Output the [x, y] coordinate of the center of the cell containing the given text.  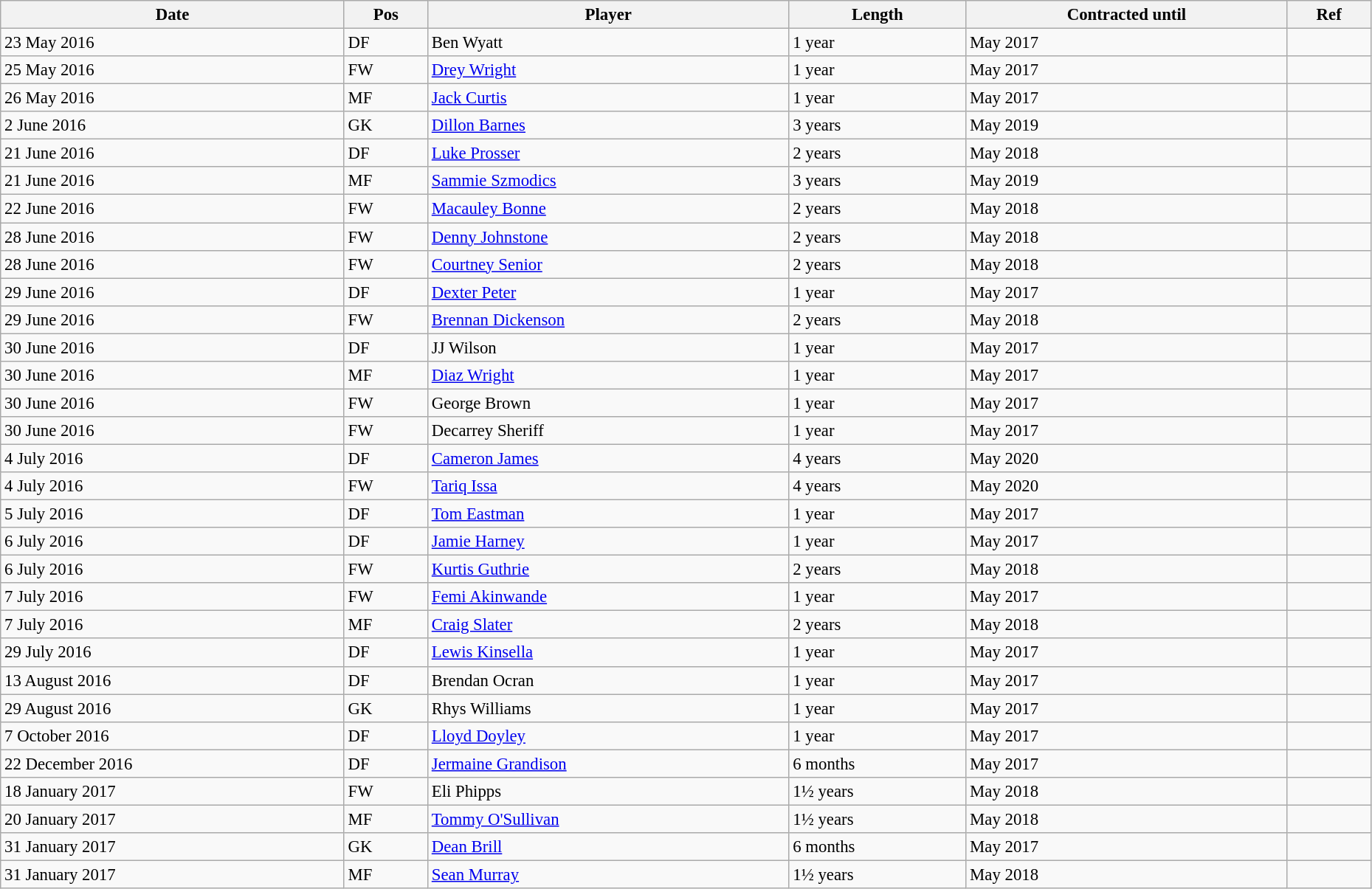
Jack Curtis [608, 98]
22 December 2016 [173, 764]
26 May 2016 [173, 98]
29 July 2016 [173, 653]
Dexter Peter [608, 292]
22 June 2016 [173, 209]
2 June 2016 [173, 125]
13 August 2016 [173, 680]
Denny Johnstone [608, 237]
7 October 2016 [173, 736]
Lewis Kinsella [608, 653]
Contracted until [1126, 15]
Tom Eastman [608, 514]
Jamie Harney [608, 542]
18 January 2017 [173, 792]
Eli Phipps [608, 792]
Sean Murray [608, 874]
Brennan Dickenson [608, 319]
Macauley Bonne [608, 209]
20 January 2017 [173, 819]
Tommy O'Sullivan [608, 819]
Courtney Senior [608, 264]
Player [608, 15]
Rhys Williams [608, 708]
Date [173, 15]
Kurtis Guthrie [608, 570]
Dillon Barnes [608, 125]
Lloyd Doyley [608, 736]
Length [878, 15]
5 July 2016 [173, 514]
Diaz Wright [608, 376]
Sammie Szmodics [608, 181]
Craig Slater [608, 625]
23 May 2016 [173, 43]
Luke Prosser [608, 153]
29 August 2016 [173, 708]
Femi Akinwande [608, 597]
Brendan Ocran [608, 680]
Tariq Issa [608, 486]
Jermaine Grandison [608, 764]
Ref [1328, 15]
George Brown [608, 403]
Pos [385, 15]
JJ Wilson [608, 347]
Dean Brill [608, 847]
Drey Wright [608, 70]
25 May 2016 [173, 70]
Ben Wyatt [608, 43]
Decarrey Sheriff [608, 431]
Cameron James [608, 458]
